Identify which cell holds the provided text, then report its [X, Y] central coordinate. 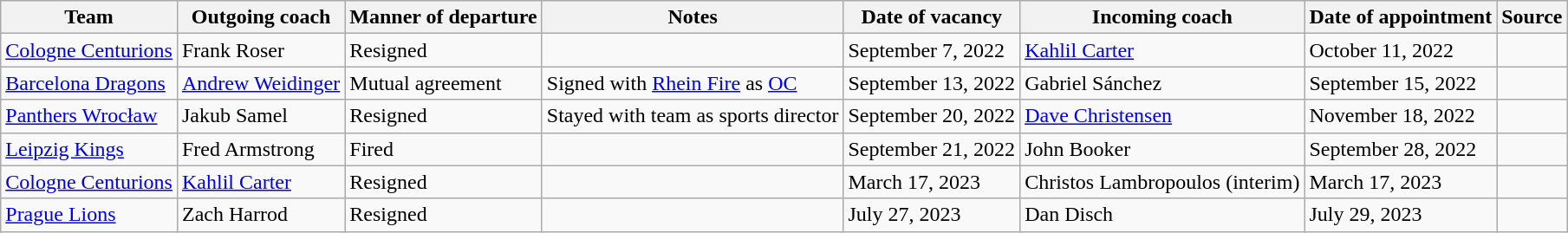
Fred Armstrong [260, 149]
Source [1532, 17]
Stayed with team as sports director [693, 116]
September 7, 2022 [932, 50]
Notes [693, 17]
Prague Lions [89, 215]
Gabriel Sánchez [1162, 83]
October 11, 2022 [1401, 50]
July 29, 2023 [1401, 215]
Andrew Weidinger [260, 83]
September 13, 2022 [932, 83]
September 20, 2022 [932, 116]
September 28, 2022 [1401, 149]
Fired [444, 149]
Mutual agreement [444, 83]
Jakub Samel [260, 116]
July 27, 2023 [932, 215]
Manner of departure [444, 17]
September 21, 2022 [932, 149]
Date of vacancy [932, 17]
Dave Christensen [1162, 116]
Leipzig Kings [89, 149]
November 18, 2022 [1401, 116]
Outgoing coach [260, 17]
Date of appointment [1401, 17]
Panthers Wrocław [89, 116]
Frank Roser [260, 50]
Incoming coach [1162, 17]
John Booker [1162, 149]
Christos Lambropoulos (interim) [1162, 182]
Dan Disch [1162, 215]
Barcelona Dragons [89, 83]
Team [89, 17]
Signed with Rhein Fire as OC [693, 83]
September 15, 2022 [1401, 83]
Zach Harrod [260, 215]
